Identify which cell holds the provided text, then report its (X, Y) central coordinate. 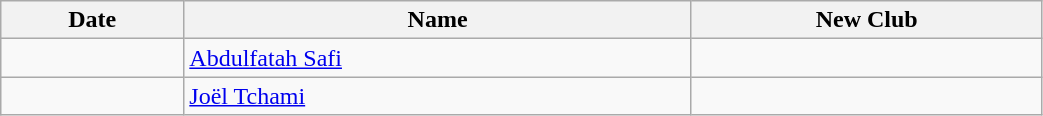
Name (438, 20)
Date (92, 20)
Joël Tchami (438, 96)
Abdulfatah Safi (438, 58)
New Club (866, 20)
